Return the [x, y] coordinate for the center point of the cell that contains the specified text.  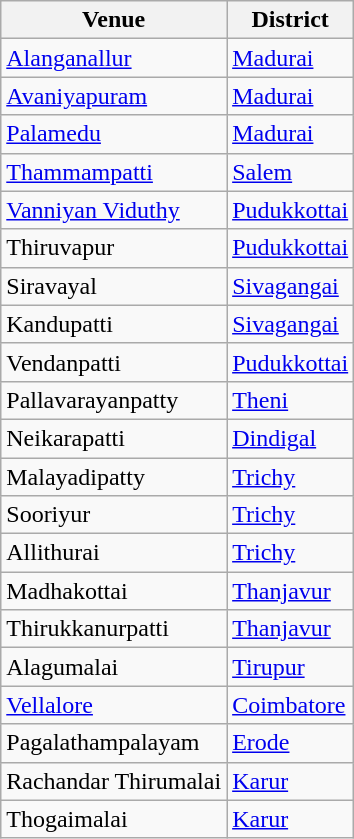
Neikarapatti [114, 438]
Erode [290, 743]
Rachandar Thirumalai [114, 781]
Thammampatti [114, 172]
Thogaimalai [114, 819]
Theni [290, 400]
Vellalore [114, 705]
Alanganallur [114, 58]
Madhakottai [114, 591]
Thiruvapur [114, 248]
District [290, 20]
Venue [114, 20]
Avaniyapuram [114, 96]
Pallavarayanpatty [114, 400]
Alagumalai [114, 667]
Pagalathampalayam [114, 743]
Sooriyur [114, 515]
Vanniyan Viduthy [114, 210]
Allithurai [114, 553]
Tirupur [290, 667]
Salem [290, 172]
Siravayal [114, 286]
Vendanpatti [114, 362]
Coimbatore [290, 705]
Palamedu [114, 134]
Thirukkanurpatti [114, 629]
Malayadipatty [114, 477]
Dindigal [290, 438]
Kandupatti [114, 324]
